Determine the (X, Y) coordinate at the center of the cell enclosing the given text.  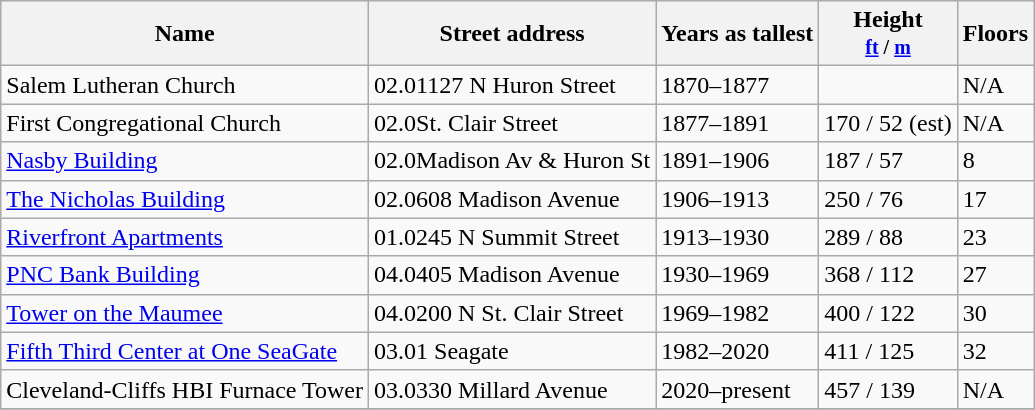
Years as tallest (738, 34)
03.0330 Millard Avenue (512, 389)
368 / 112 (888, 275)
187 / 57 (888, 161)
Cleveland-Cliffs HBI Furnace Tower (185, 389)
PNC Bank Building (185, 275)
1870–1877 (738, 85)
250 / 76 (888, 199)
Fifth Third Center at One SeaGate (185, 351)
Floors (995, 34)
457 / 139 (888, 389)
170 / 52 (est) (888, 123)
Name (185, 34)
8 (995, 161)
Street address (512, 34)
1930–1969 (738, 275)
1906–1913 (738, 199)
04.0200 N St. Clair Street (512, 313)
Nasby Building (185, 161)
Riverfront Apartments (185, 237)
02.01127 N Huron Street (512, 85)
04.0405 Madison Avenue (512, 275)
First Congregational Church (185, 123)
02.0Madison Av & Huron St (512, 161)
The Nicholas Building (185, 199)
411 / 125 (888, 351)
400 / 122 (888, 313)
30 (995, 313)
1891–1906 (738, 161)
Heightft / m (888, 34)
17 (995, 199)
2020–present (738, 389)
02.0St. Clair Street (512, 123)
Salem Lutheran Church (185, 85)
Tower on the Maumee (185, 313)
32 (995, 351)
289 / 88 (888, 237)
02.0608 Madison Avenue (512, 199)
01.0245 N Summit Street (512, 237)
1969–1982 (738, 313)
1877–1891 (738, 123)
23 (995, 237)
03.01 Seagate (512, 351)
1913–1930 (738, 237)
1982–2020 (738, 351)
27 (995, 275)
